Capture the cell that displays the provided text and extract its [x, y] central coordinate. 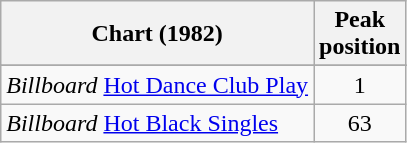
Peakposition [360, 34]
Billboard Hot Black Singles [158, 123]
63 [360, 123]
Billboard Hot Dance Club Play [158, 85]
1 [360, 85]
Chart (1982) [158, 34]
